Return (X, Y) of the center of cell containing provided text 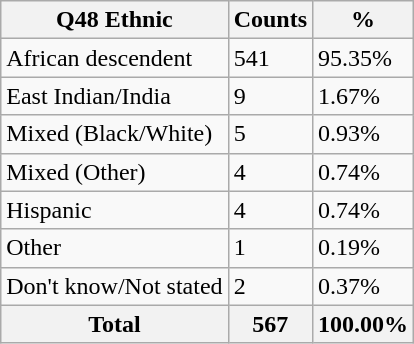
100.00% (364, 324)
541 (270, 58)
Total (114, 324)
0.37% (364, 286)
0.93% (364, 134)
Q48 Ethnic (114, 20)
95.35% (364, 58)
Don't know/Not stated (114, 286)
East Indian/India (114, 96)
567 (270, 324)
9 (270, 96)
Mixed (Black/White) (114, 134)
Hispanic (114, 210)
0.19% (364, 248)
5 (270, 134)
Counts (270, 20)
1 (270, 248)
Mixed (Other) (114, 172)
2 (270, 286)
Other (114, 248)
1.67% (364, 96)
African descendent (114, 58)
% (364, 20)
